For the text-containing cell, return its midpoint in [x, y] coordinate format. 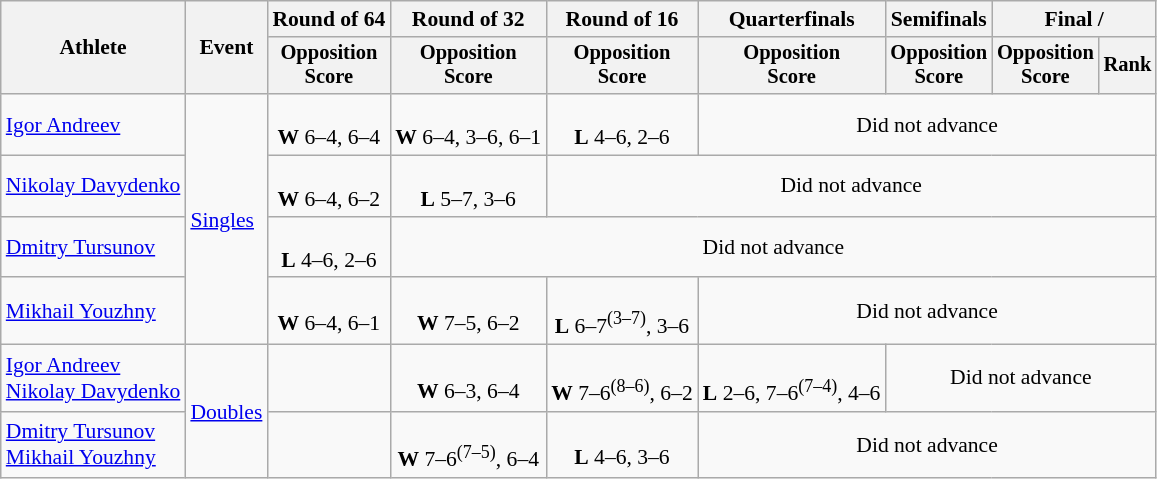
W 7–5, 6–2 [468, 312]
L 6–7(3–7), 3–6 [622, 312]
Singles [226, 219]
Mikhail Youzhny [94, 312]
W 7–6(7–5), 6–4 [468, 444]
Nikolay Davydenko [94, 186]
W 6–4, 3–6, 6–1 [468, 124]
Round of 32 [468, 19]
L 2–6, 7–6(7–4), 4–6 [792, 378]
Athlete [94, 48]
Igor AndreevNikolay Davydenko [94, 378]
L 4–6, 3–6 [622, 444]
W 6–4, 6–4 [328, 124]
W 6–4, 6–2 [328, 186]
Doubles [226, 412]
Round of 16 [622, 19]
Event [226, 48]
Final / [1074, 19]
Dmitry Tursunov [94, 248]
Dmitry TursunovMikhail Youzhny [94, 444]
Semifinals [938, 19]
Igor Andreev [94, 124]
W 6–3, 6–4 [468, 378]
Rank [1128, 66]
Quarterfinals [792, 19]
L 5–7, 3–6 [468, 186]
Round of 64 [328, 19]
W 7–6(8–6), 6–2 [622, 378]
W 6–4, 6–1 [328, 312]
